Scan for the cell matching the given text and deliver its [x, y] coordinate at center. 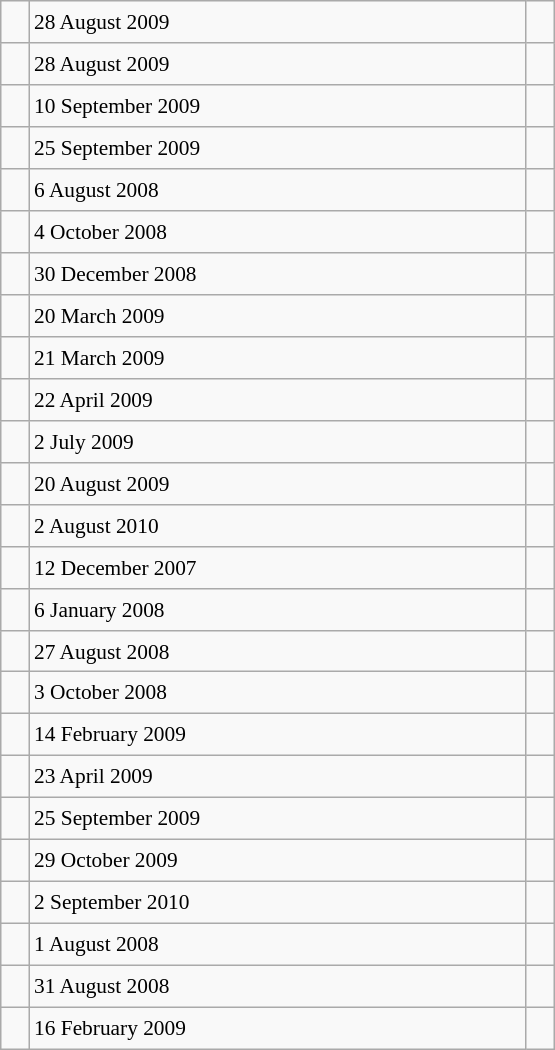
6 January 2008 [278, 609]
23 April 2009 [278, 777]
22 April 2009 [278, 399]
6 August 2008 [278, 190]
14 February 2009 [278, 735]
2 August 2010 [278, 525]
20 August 2009 [278, 483]
3 October 2008 [278, 693]
2 September 2010 [278, 903]
27 August 2008 [278, 651]
10 September 2009 [278, 106]
1 August 2008 [278, 945]
16 February 2009 [278, 1028]
20 March 2009 [278, 316]
29 October 2009 [278, 861]
2 July 2009 [278, 441]
31 August 2008 [278, 986]
30 December 2008 [278, 274]
12 December 2007 [278, 567]
21 March 2009 [278, 358]
4 October 2008 [278, 232]
